Return the (X, Y) coordinate for the center point of the cell that contains the specified text.  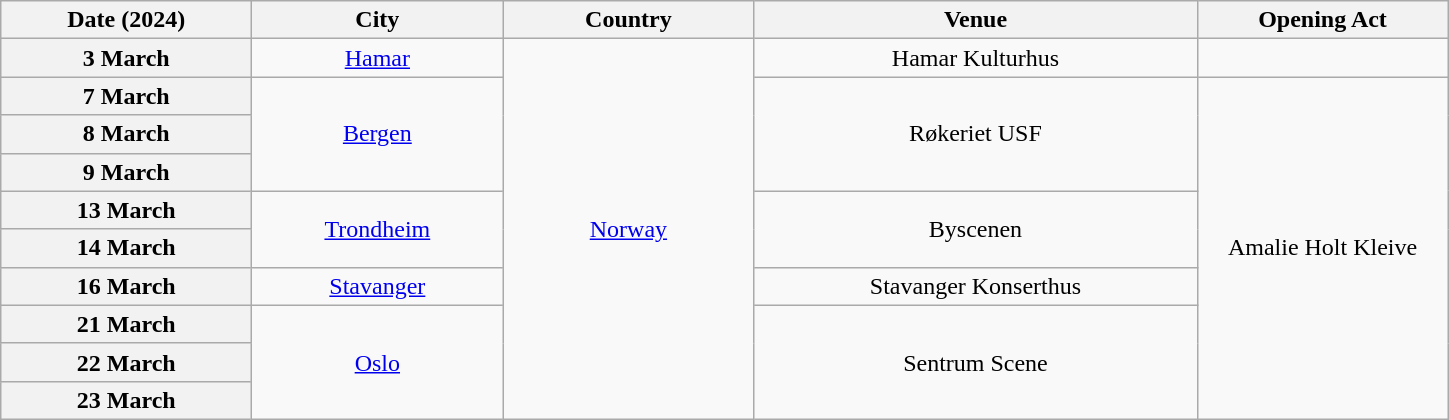
Hamar (378, 58)
Amalie Holt Kleive (1322, 248)
Opening Act (1322, 20)
Røkeriet USF (976, 134)
Country (628, 20)
22 March (126, 362)
21 March (126, 324)
7 March (126, 96)
Stavanger Konserthus (976, 286)
9 March (126, 172)
Sentrum Scene (976, 362)
Stavanger (378, 286)
Venue (976, 20)
23 March (126, 400)
Bergen (378, 134)
13 March (126, 210)
16 March (126, 286)
Oslo (378, 362)
Hamar Kulturhus (976, 58)
Date (2024) (126, 20)
3 March (126, 58)
14 March (126, 248)
City (378, 20)
Trondheim (378, 229)
Norway (628, 230)
Byscenen (976, 229)
8 March (126, 134)
